Search for the cell housing the specified text and yield its [X, Y] center coordinate. 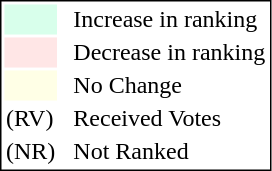
Increase in ranking [170, 19]
(RV) [30, 119]
No Change [170, 85]
Decrease in ranking [170, 53]
Not Ranked [170, 151]
Received Votes [170, 119]
(NR) [30, 151]
